Extract the (X, Y) coordinate from the center of the cell holding the provided text.  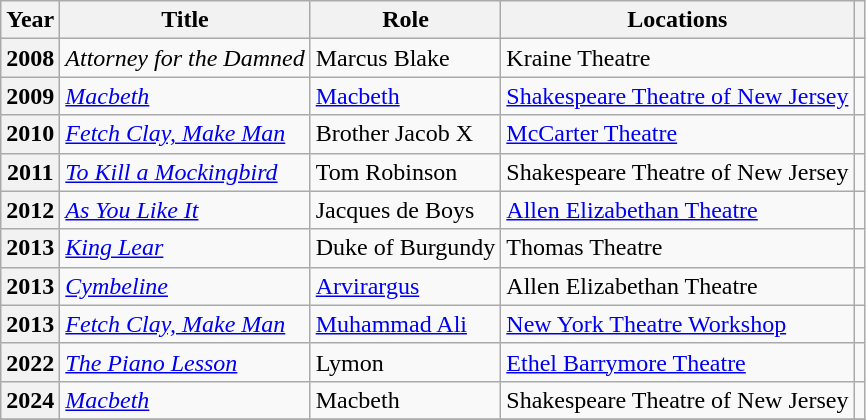
Muhammad Ali (406, 324)
2008 (30, 58)
Role (406, 20)
2010 (30, 134)
Lymon (406, 362)
2011 (30, 172)
Kraine Theatre (678, 58)
King Lear (185, 248)
Attorney for the Damned (185, 58)
2012 (30, 210)
Title (185, 20)
Locations (678, 20)
Jacques de Boys (406, 210)
New York Theatre Workshop (678, 324)
Brother Jacob X (406, 134)
Thomas Theatre (678, 248)
The Piano Lesson (185, 362)
Year (30, 20)
Cymbeline (185, 286)
Ethel Barrymore Theatre (678, 362)
To Kill a Mockingbird (185, 172)
Tom Robinson (406, 172)
As You Like It (185, 210)
Duke of Burgundy (406, 248)
2024 (30, 400)
2009 (30, 96)
2022 (30, 362)
Arvirargus (406, 286)
Marcus Blake (406, 58)
McCarter Theatre (678, 134)
